Extract the [x, y] coordinate from the center of the cell holding the provided text.  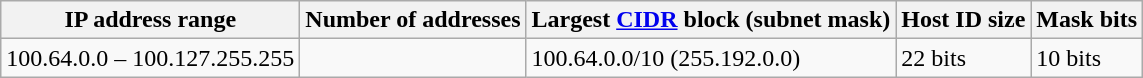
Largest CIDR block (subnet mask) [711, 20]
100.64.0.0/10 (255.192.0.0) [711, 58]
10 bits [1087, 58]
Mask bits [1087, 20]
22 bits [964, 58]
Number of addresses [413, 20]
Host ID size [964, 20]
IP address range [150, 20]
100.64.0.0 – 100.127.255.255 [150, 58]
